For the text-containing cell, return its midpoint in [X, Y] coordinate format. 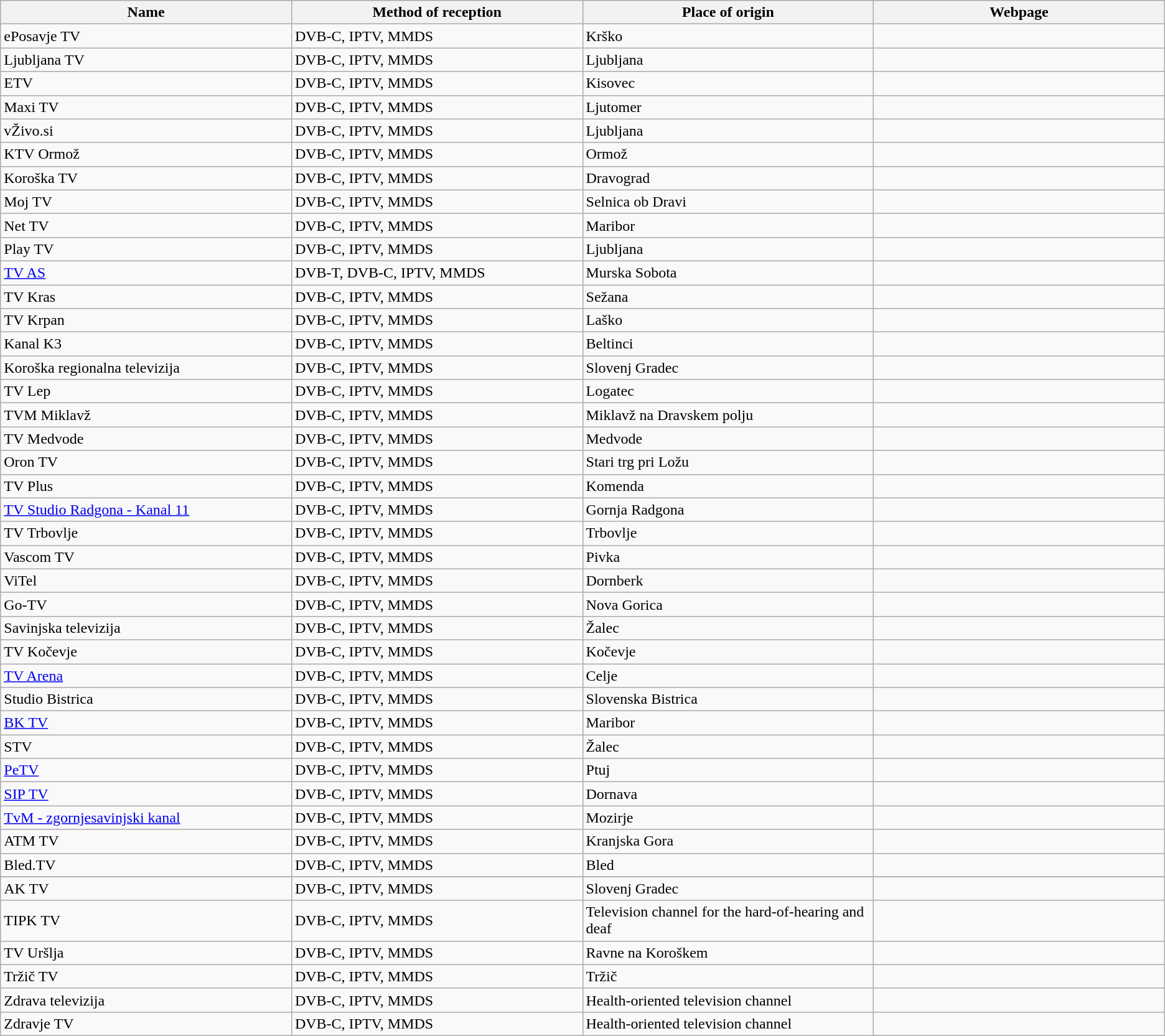
TV Uršlja [146, 953]
Maxi TV [146, 107]
Mozirje [728, 818]
KTV Ormož [146, 154]
Ljubljana TV [146, 60]
TV Arena [146, 675]
Stari trg pri Ložu [728, 462]
ViTel [146, 581]
Logatec [728, 391]
Oron TV [146, 462]
Play TV [146, 249]
Go-TV [146, 604]
TvM - zgornjesavinjski kanal [146, 818]
Komenda [728, 486]
Moj TV [146, 202]
Ptuj [728, 770]
TIPK TV [146, 921]
Dornava [728, 794]
Television channel for the hard-of-hearing and deaf [728, 921]
Bled [728, 865]
Kranjska Gora [728, 841]
Pivka [728, 557]
Ormož [728, 154]
TV Kočevje [146, 651]
Net TV [146, 225]
BK TV [146, 723]
PeTV [146, 770]
Ravne na Koroškem [728, 953]
Savinjska televizija [146, 628]
ETV [146, 83]
TV Kras [146, 297]
Studio Bistrica [146, 699]
Koroška TV [146, 178]
TV Plus [146, 486]
Trbovlje [728, 533]
Webpage [1019, 12]
Zdrava televizija [146, 1000]
Medvode [728, 439]
TV Lep [146, 391]
Celje [728, 675]
TV Trbovlje [146, 533]
TV AS [146, 273]
Selnica ob Dravi [728, 202]
TV Medvode [146, 439]
Miklavž na Dravskem polju [728, 415]
Slovenska Bistrica [728, 699]
Koroška regionalna televizija [146, 368]
Nova Gorica [728, 604]
Kisovec [728, 83]
SIP TV [146, 794]
Sežana [728, 297]
TV Krpan [146, 320]
Ljutomer [728, 107]
vŽivo.si [146, 131]
Zdravje TV [146, 1024]
ATM TV [146, 841]
ePosavje TV [146, 36]
Tržič TV [146, 976]
Method of reception [437, 12]
Gornja Radgona [728, 510]
Krško [728, 36]
AK TV [146, 889]
Tržič [728, 976]
Bled.TV [146, 865]
TVM Miklavž [146, 415]
Place of origin [728, 12]
Dornberk [728, 581]
Kanal K3 [146, 344]
Dravograd [728, 178]
Name [146, 12]
STV [146, 747]
Vascom TV [146, 557]
Kočevje [728, 651]
DVB-T, DVB-C, IPTV, MMDS [437, 273]
TV Studio Radgona - Kanal 11 [146, 510]
Beltinci [728, 344]
Murska Sobota [728, 273]
Laško [728, 320]
